From the cell containing the given text, extract its center point as (x, y) coordinate. 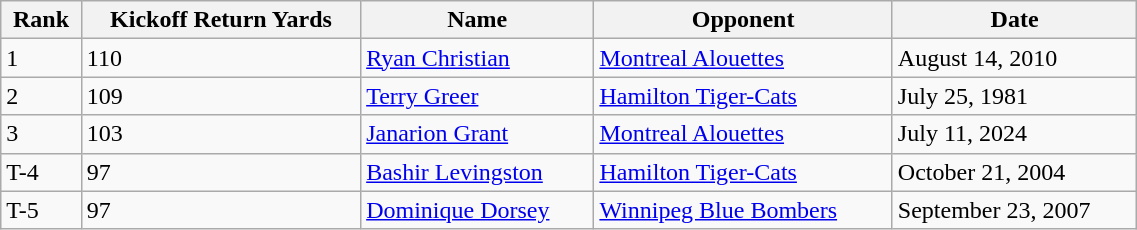
Opponent (743, 20)
Terry Greer (478, 96)
Bashir Levingston (478, 172)
Date (1014, 20)
Rank (42, 20)
July 11, 2024 (1014, 134)
July 25, 1981 (1014, 96)
3 (42, 134)
T-5 (42, 210)
Janarion Grant (478, 134)
1 (42, 58)
October 21, 2004 (1014, 172)
109 (220, 96)
Winnipeg Blue Bombers (743, 210)
110 (220, 58)
2 (42, 96)
103 (220, 134)
Name (478, 20)
T-4 (42, 172)
Kickoff Return Yards (220, 20)
September 23, 2007 (1014, 210)
Dominique Dorsey (478, 210)
August 14, 2010 (1014, 58)
Ryan Christian (478, 58)
